Return [x, y] of the center of cell containing provided text 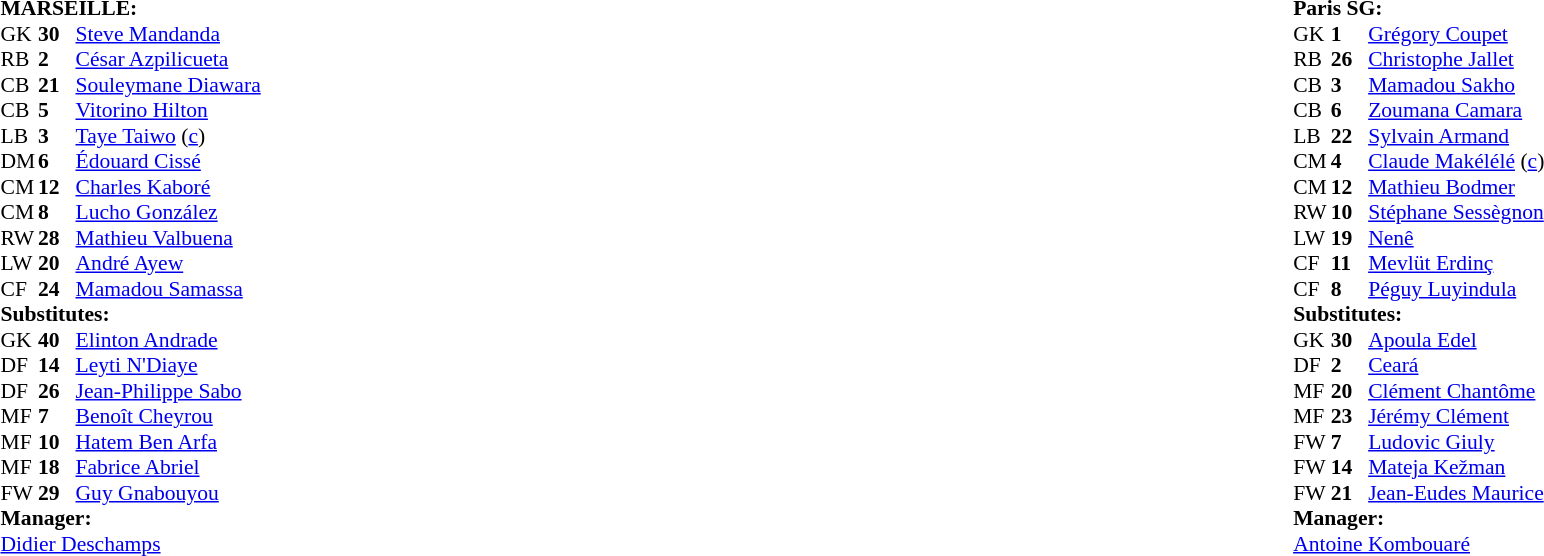
César Azpilicueta [168, 59]
Zoumana Camara [1456, 111]
29 [57, 493]
Péguy Luyindula [1456, 289]
11 [1350, 263]
19 [1350, 238]
Apoula Edel [1456, 340]
Mateja Kežman [1456, 467]
Leyti N'Diaye [168, 365]
Fabrice Abriel [168, 467]
40 [57, 340]
22 [1350, 136]
Jean-Eudes Maurice [1456, 493]
5 [57, 111]
Clément Chantôme [1456, 391]
4 [1350, 161]
Jérémy Clément [1456, 417]
DM [19, 161]
Charles Kaboré [168, 187]
18 [57, 467]
Vitorino Hilton [168, 111]
Guy Gnabouyou [168, 493]
1 [1350, 34]
Jean-Philippe Sabo [168, 391]
Souleymane Diawara [168, 85]
Hatem Ben Arfa [168, 442]
Stéphane Sessègnon [1456, 213]
Mathieu Valbuena [168, 238]
Grégory Coupet [1456, 34]
Lucho González [168, 213]
Nenê [1456, 238]
Christophe Jallet [1456, 59]
André Ayew [168, 263]
Mathieu Bodmer [1456, 187]
Mevlüt Erdinç [1456, 263]
Ludovic Giuly [1456, 442]
Ceará [1456, 365]
Sylvain Armand [1456, 136]
28 [57, 238]
24 [57, 289]
Claude Makélélé (c) [1456, 161]
Mamadou Samassa [168, 289]
Benoît Cheyrou [168, 417]
Taye Taiwo (c) [168, 136]
Elinton Andrade [168, 340]
Mamadou Sakho [1456, 85]
Édouard Cissé [168, 161]
23 [1350, 417]
Steve Mandanda [168, 34]
